Return (X, Y) of the center of cell containing provided text 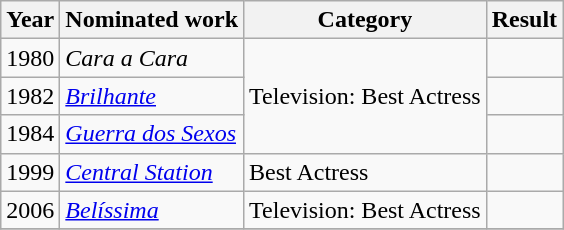
Belíssima (152, 210)
1999 (30, 172)
1980 (30, 58)
Nominated work (152, 20)
Cara a Cara (152, 58)
Central Station (152, 172)
1982 (30, 96)
Category (366, 20)
1984 (30, 134)
Guerra dos Sexos (152, 134)
Best Actress (366, 172)
Year (30, 20)
Result (524, 20)
2006 (30, 210)
Brilhante (152, 96)
